Detect which cell encompasses the target text, then output its [X, Y] center coordinate. 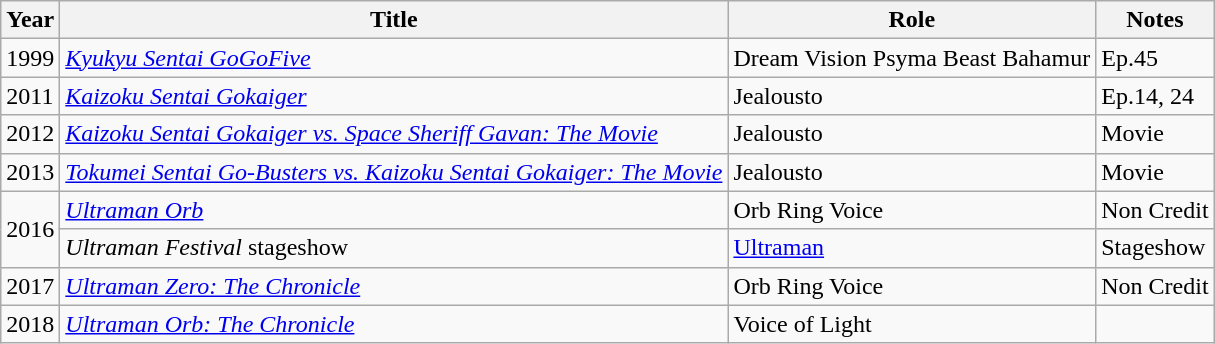
Ep.14, 24 [1155, 96]
2011 [30, 96]
Notes [1155, 20]
2018 [30, 324]
Tokumei Sentai Go-Busters vs. Kaizoku Sentai Gokaiger: The Movie [394, 172]
Voice of Light [912, 324]
Ultraman Orb [394, 210]
1999 [30, 58]
2012 [30, 134]
2013 [30, 172]
Kaizoku Sentai Gokaiger vs. Space Sheriff Gavan: The Movie [394, 134]
Kyukyu Sentai GoGoFive [394, 58]
2016 [30, 229]
Title [394, 20]
Year [30, 20]
Dream Vision Psyma Beast Bahamur [912, 58]
Stageshow [1155, 248]
Role [912, 20]
Ultraman Festival stageshow [394, 248]
Kaizoku Sentai Gokaiger [394, 96]
Ultraman Orb: The Chronicle [394, 324]
Ultraman Zero: The Chronicle [394, 286]
Ultraman [912, 248]
2017 [30, 286]
Ep.45 [1155, 58]
